Determine the [X, Y] coordinate at the center of the cell enclosing the given text.  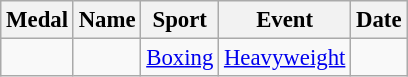
Sport [180, 20]
Boxing [180, 58]
Name [107, 20]
Heavyweight [285, 58]
Medal [38, 20]
Event [285, 20]
Date [379, 20]
